From the cell containing the given text, extract its center point as [X, Y] coordinate. 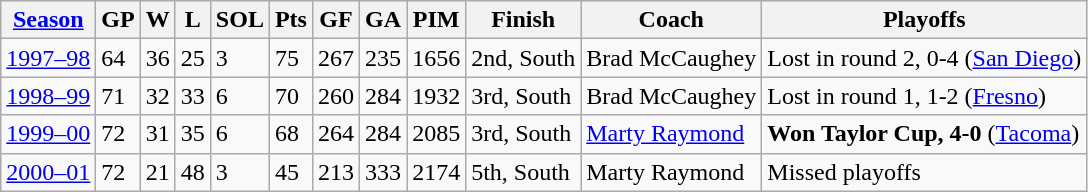
45 [290, 172]
5th, South [524, 172]
213 [336, 172]
Won Taylor Cup, 4-0 (Tacoma) [924, 134]
71 [118, 96]
2174 [436, 172]
Season [48, 20]
SOL [240, 20]
1932 [436, 96]
Lost in round 2, 0-4 (San Diego) [924, 58]
31 [158, 134]
1999–00 [48, 134]
Lost in round 1, 1-2 (Fresno) [924, 96]
1656 [436, 58]
33 [192, 96]
35 [192, 134]
Missed playoffs [924, 172]
Coach [672, 20]
21 [158, 172]
260 [336, 96]
GA [384, 20]
264 [336, 134]
333 [384, 172]
25 [192, 58]
1998–99 [48, 96]
2000–01 [48, 172]
GF [336, 20]
36 [158, 58]
32 [158, 96]
GP [118, 20]
64 [118, 58]
PIM [436, 20]
2085 [436, 134]
Finish [524, 20]
75 [290, 58]
70 [290, 96]
L [192, 20]
48 [192, 172]
Playoffs [924, 20]
1997–98 [48, 58]
235 [384, 58]
267 [336, 58]
W [158, 20]
2nd, South [524, 58]
68 [290, 134]
Pts [290, 20]
